Return (X, Y) of the center of cell containing provided text 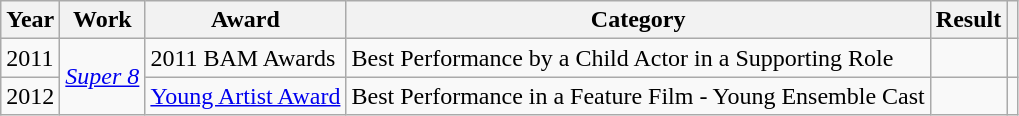
Year (30, 20)
Award (246, 20)
Best Performance in a Feature Film - Young Ensemble Cast (638, 96)
Young Artist Award (246, 96)
Category (638, 20)
2011 BAM Awards (246, 58)
Super 8 (102, 77)
Work (102, 20)
Result (968, 20)
2011 (30, 58)
Best Performance by a Child Actor in a Supporting Role (638, 58)
2012 (30, 96)
